Extract the [x, y] coordinate from the center of the cell holding the provided text.  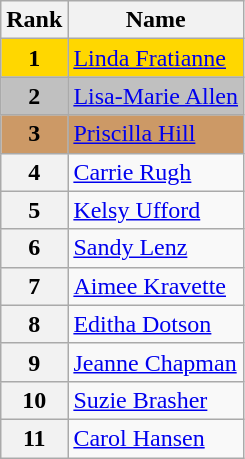
Carrie Rugh [156, 172]
11 [34, 438]
Lisa-Marie Allen [156, 96]
Aimee Kravette [156, 286]
7 [34, 286]
4 [34, 172]
10 [34, 400]
2 [34, 96]
1 [34, 58]
5 [34, 210]
Carol Hansen [156, 438]
3 [34, 134]
9 [34, 362]
Rank [34, 20]
Priscilla Hill [156, 134]
Suzie Brasher [156, 400]
6 [34, 248]
Linda Fratianne [156, 58]
Jeanne Chapman [156, 362]
Name [156, 20]
Editha Dotson [156, 324]
Sandy Lenz [156, 248]
Kelsy Ufford [156, 210]
8 [34, 324]
